Return (x, y) of the center of cell containing provided text 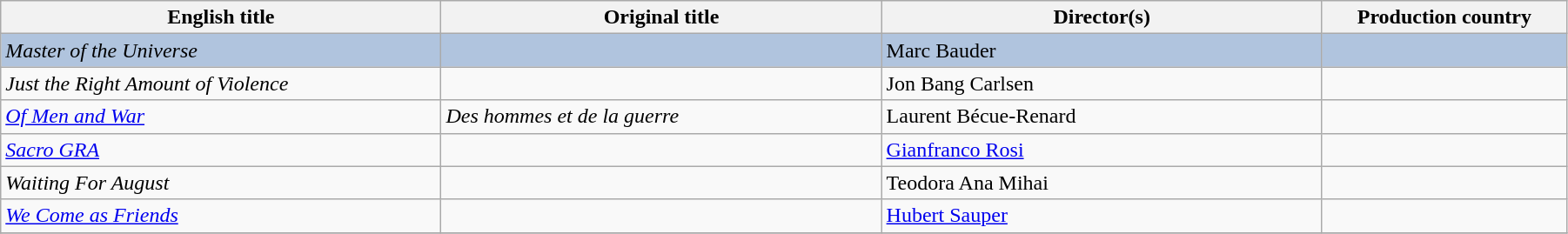
We Come as Friends (221, 216)
Original title (661, 17)
Des hommes et de la guerre (661, 117)
Teodora Ana Mihai (1102, 183)
Jon Bang Carlsen (1102, 84)
Marc Bauder (1102, 50)
English title (221, 17)
Just the Right Amount of Violence (221, 84)
Laurent Bécue-Renard (1102, 117)
Sacro GRA (221, 150)
Production country (1444, 17)
Of Men and War (221, 117)
Gianfranco Rosi (1102, 150)
Director(s) (1102, 17)
Waiting For August (221, 183)
Master of the Universe (221, 50)
Hubert Sauper (1102, 216)
